For the text-containing cell, return its midpoint in (x, y) coordinate format. 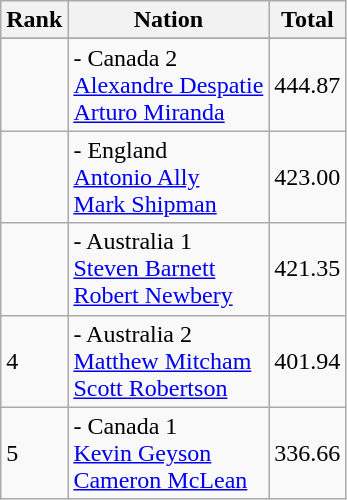
Total (308, 20)
336.66 (308, 453)
- Canada 2Alexandre DespatieArturo Miranda (168, 85)
- Canada 1Kevin GeysonCameron McLean (168, 453)
401.94 (308, 361)
- EnglandAntonio AllyMark Shipman (168, 177)
4 (34, 361)
- Australia 1Steven BarnettRobert Newbery (168, 269)
423.00 (308, 177)
Rank (34, 20)
Nation (168, 20)
- Australia 2Matthew MitchamScott Robertson (168, 361)
421.35 (308, 269)
5 (34, 453)
444.87 (308, 85)
